For the text-containing cell, return its midpoint in [x, y] coordinate format. 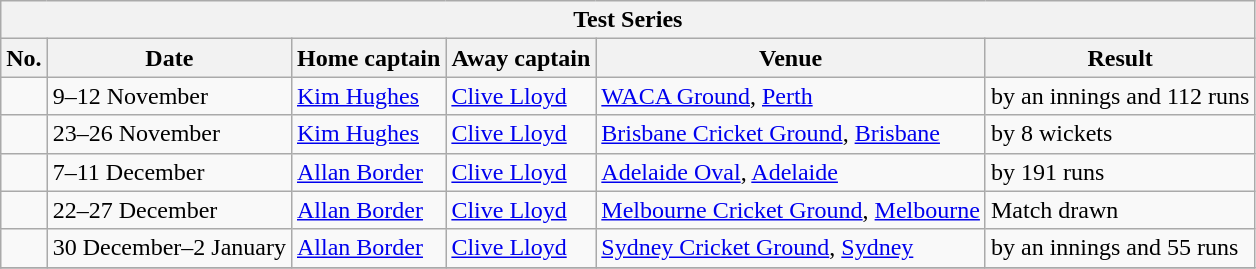
9–12 November [169, 96]
Adelaide Oval, Adelaide [791, 172]
WACA Ground, Perth [791, 96]
by 8 wickets [1120, 134]
Melbourne Cricket Ground, Melbourne [791, 210]
Result [1120, 58]
Test Series [628, 20]
Match drawn [1120, 210]
Date [169, 58]
22–27 December [169, 210]
Away captain [521, 58]
Sydney Cricket Ground, Sydney [791, 248]
No. [24, 58]
Home captain [368, 58]
23–26 November [169, 134]
by an innings and 55 runs [1120, 248]
by 191 runs [1120, 172]
7–11 December [169, 172]
by an innings and 112 runs [1120, 96]
30 December–2 January [169, 248]
Venue [791, 58]
Brisbane Cricket Ground, Brisbane [791, 134]
